Scan for the cell matching the given text and deliver its (X, Y) coordinate at center. 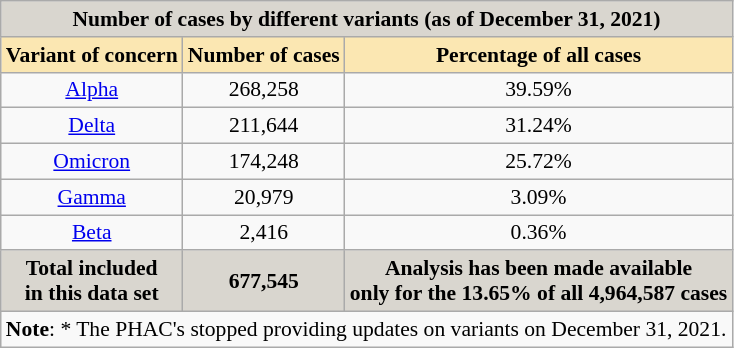
25.72% (538, 162)
268,258 (264, 90)
0.36% (538, 233)
174,248 (264, 162)
Variant of concern (92, 55)
677,545 (264, 282)
20,979 (264, 197)
Analysis has been made availableonly for the 13.65% of all 4,964,587 cases (538, 282)
Alpha (92, 90)
Total includedin this data set (92, 282)
Delta (92, 126)
Gamma (92, 197)
Percentage of all cases (538, 55)
2,416 (264, 233)
Number of cases by different variants (as of December 31, 2021) (366, 19)
Beta (92, 233)
Number of cases (264, 55)
3.09% (538, 197)
211,644 (264, 126)
31.24% (538, 126)
39.59% (538, 90)
Omicron (92, 162)
Note: * The PHAC's stopped providing updates on variants on December 31, 2021. (366, 330)
